Provide the [X, Y] coordinate of the cell's center where the given text is located.  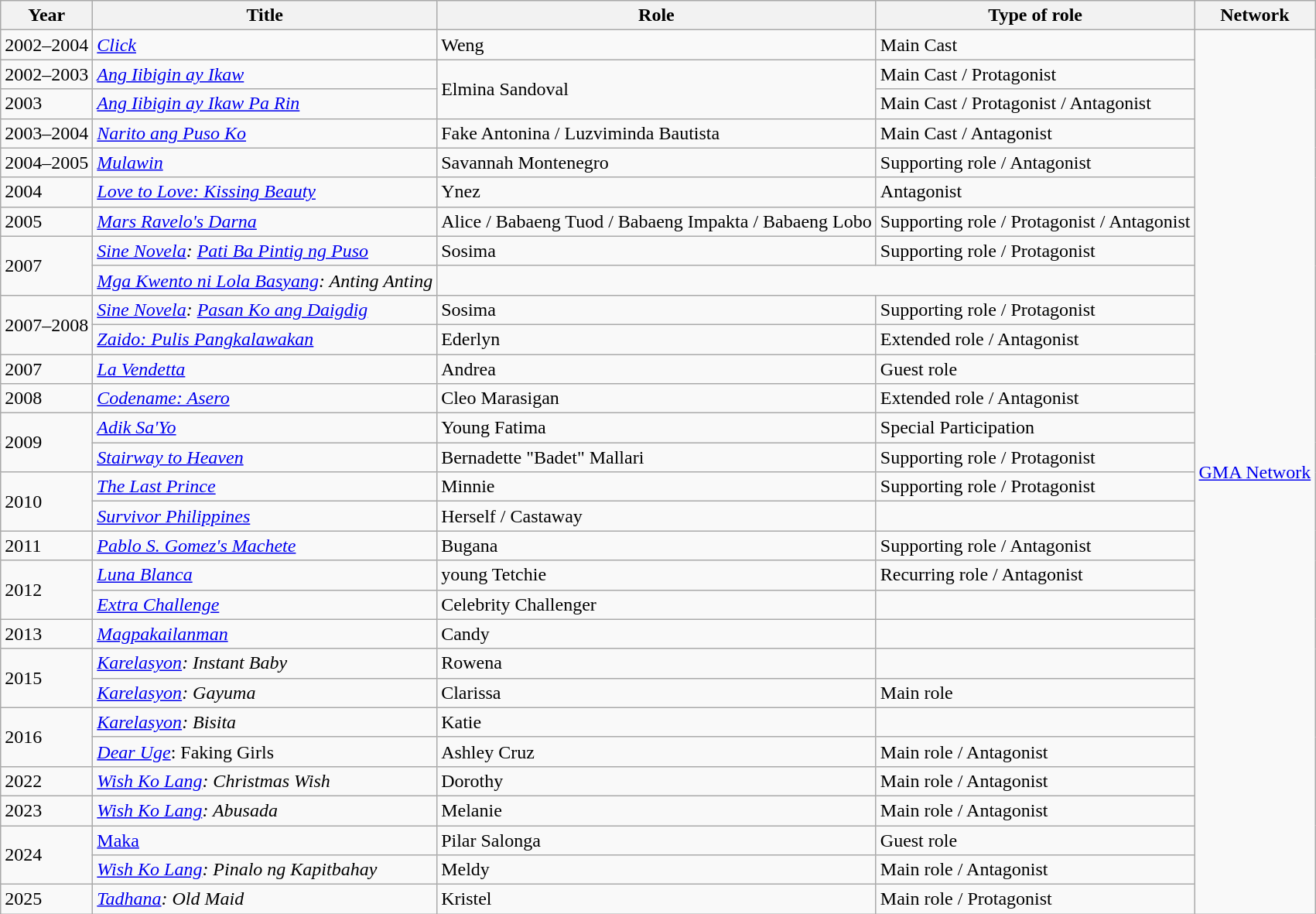
2004–2005 [46, 163]
Meldy [657, 870]
Ashley Cruz [657, 751]
Title [265, 15]
Stairway to Heaven [265, 457]
Alice / Babaeng Tuod / Babaeng Impakta / Babaeng Lobo [657, 221]
La Vendetta [265, 369]
Main Cast / Antagonist [1035, 133]
Melanie [657, 810]
Main Cast / Protagonist [1035, 74]
2023 [46, 810]
Clarissa [657, 693]
Recurring role / Antagonist [1035, 575]
Minnie [657, 487]
Celebrity Challenger [657, 604]
Mga Kwento ni Lola Basyang: Anting Anting [265, 280]
Main role / Protagonist [1035, 899]
2007–2008 [46, 324]
2008 [46, 399]
Mulawin [265, 163]
Main role [1035, 693]
2011 [46, 546]
Supporting role / Protagonist / Antagonist [1035, 221]
Main Cast [1035, 45]
Survivor Philippines [265, 516]
2024 [46, 854]
Maka [265, 840]
Wish Ko Lang: Abusada [265, 810]
Type of role [1035, 15]
Bugana [657, 546]
Codename: Asero [265, 399]
young Tetchie [657, 575]
2004 [46, 192]
2022 [46, 781]
2010 [46, 502]
Bernadette "Badet" Mallari [657, 457]
Narito ang Puso Ko [265, 133]
Dear Uge: Faking Girls [265, 751]
2016 [46, 737]
Network [1255, 15]
Rowena [657, 663]
Weng [657, 45]
Kristel [657, 899]
Love to Love: Kissing Beauty [265, 192]
2002–2004 [46, 45]
2005 [46, 221]
Magpakailanman [265, 634]
Zaido: Pulis Pangkalawakan [265, 339]
2013 [46, 634]
Wish Ko Lang: Pinalo ng Kapitbahay [265, 870]
GMA Network [1255, 472]
2009 [46, 443]
Antagonist [1035, 192]
Ang Iibigin ay Ikaw Pa Rin [265, 104]
Year [46, 15]
Extra Challenge [265, 604]
Wish Ko Lang: Christmas Wish [265, 781]
Katie [657, 722]
Main Cast / Protagonist / Antagonist [1035, 104]
Sine Novela: Pasan Ko ang Daigdig [265, 310]
Savannah Montenegro [657, 163]
Pilar Salonga [657, 840]
Elmina Sandoval [657, 89]
2025 [46, 899]
2003 [46, 104]
Karelasyon: Bisita [265, 722]
2002–2003 [46, 74]
Andrea [657, 369]
Young Fatima [657, 428]
Click [265, 45]
Ederlyn [657, 339]
Karelasyon: Instant Baby [265, 663]
Dorothy [657, 781]
Luna Blanca [265, 575]
Ang Iibigin ay Ikaw [265, 74]
2003–2004 [46, 133]
Herself / Castaway [657, 516]
Pablo S. Gomez's Machete [265, 546]
Karelasyon: Gayuma [265, 693]
Fake Antonina / Luzviminda Bautista [657, 133]
Tadhana: Old Maid [265, 899]
Special Participation [1035, 428]
2015 [46, 678]
Cleo Marasigan [657, 399]
2012 [46, 590]
Adik Sa'Yo [265, 428]
Mars Ravelo's Darna [265, 221]
Sine Novela: Pati Ba Pintig ng Puso [265, 251]
The Last Prince [265, 487]
Candy [657, 634]
Role [657, 15]
Ynez [657, 192]
